Determine the (X, Y) coordinate at the center of the cell enclosing the given text.  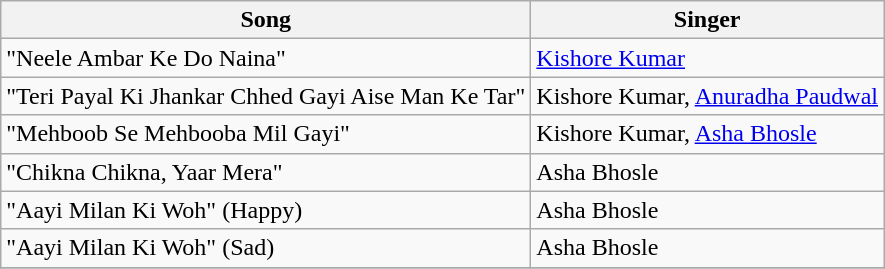
Song (266, 20)
"Chikna Chikna, Yaar Mera" (266, 172)
"Neele Ambar Ke Do Naina" (266, 58)
"Aayi Milan Ki Woh" (Sad) (266, 248)
Kishore Kumar, Asha Bhosle (708, 134)
"Aayi Milan Ki Woh" (Happy) (266, 210)
"Mehboob Se Mehbooba Mil Gayi" (266, 134)
Kishore Kumar (708, 58)
Singer (708, 20)
Kishore Kumar, Anuradha Paudwal (708, 96)
"Teri Payal Ki Jhankar Chhed Gayi Aise Man Ke Tar" (266, 96)
